From the cell containing the given text, extract its center point as [x, y] coordinate. 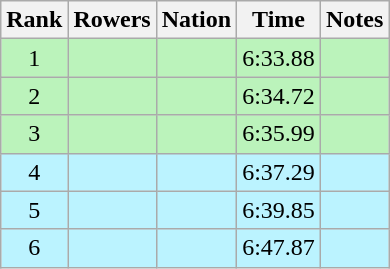
6 [34, 248]
5 [34, 210]
Rank [34, 20]
3 [34, 134]
6:37.29 [279, 172]
6:33.88 [279, 58]
Rowers [112, 20]
4 [34, 172]
Nation [196, 20]
6:35.99 [279, 134]
1 [34, 58]
6:39.85 [279, 210]
Time [279, 20]
6:34.72 [279, 96]
Notes [354, 20]
2 [34, 96]
6:47.87 [279, 248]
